Pinpoint the cell where the given text exists, returning its [x, y] midpoint coordinate. 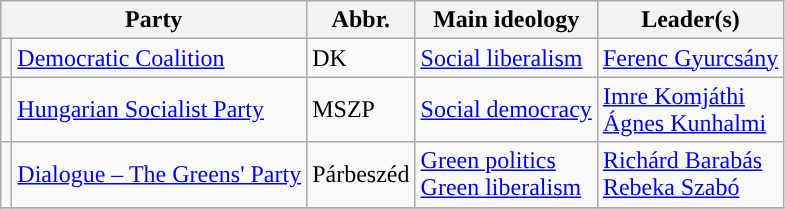
Social democracy [506, 110]
Hungarian Socialist Party [160, 110]
Leader(s) [690, 20]
Abbr. [361, 20]
Green politicsGreen liberalism [506, 174]
Dialogue – The Greens' Party [160, 174]
Social liberalism [506, 58]
Imre KomjáthiÁgnes Kunhalmi [690, 110]
Party [154, 20]
MSZP [361, 110]
DK [361, 58]
Ferenc Gyurcsány [690, 58]
Párbeszéd [361, 174]
Richárd BarabásRebeka Szabó [690, 174]
Democratic Coalition [160, 58]
Main ideology [506, 20]
